Detect which cell encompasses the target text, then output its [X, Y] center coordinate. 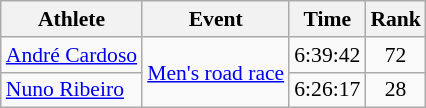
Athlete [72, 19]
Event [216, 19]
Men's road race [216, 72]
Time [327, 19]
6:39:42 [327, 55]
72 [396, 55]
6:26:17 [327, 90]
Rank [396, 19]
28 [396, 90]
André Cardoso [72, 55]
Nuno Ribeiro [72, 90]
